Output the (x, y) coordinate of the center of the cell containing the given text.  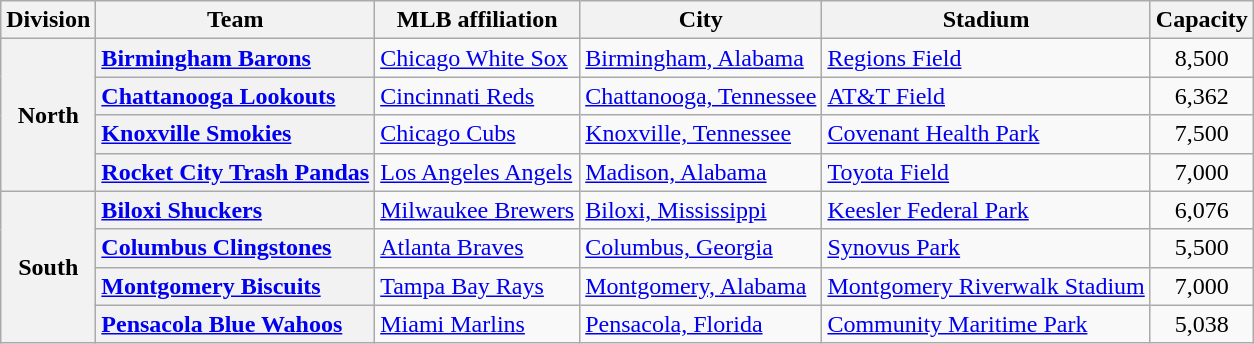
Birmingham Barons (236, 58)
Regions Field (986, 58)
Toyota Field (986, 172)
Chicago Cubs (478, 134)
Rocket City Trash Pandas (236, 172)
Division (48, 20)
Miami Marlins (478, 324)
Pensacola Blue Wahoos (236, 324)
Montgomery Riverwalk Stadium (986, 286)
Stadium (986, 20)
North (48, 115)
Madison, Alabama (701, 172)
8,500 (1202, 58)
Birmingham, Alabama (701, 58)
Covenant Health Park (986, 134)
Atlanta Braves (478, 248)
5,500 (1202, 248)
Pensacola, Florida (701, 324)
Columbus, Georgia (701, 248)
Cincinnati Reds (478, 96)
MLB affiliation (478, 20)
Chattanooga, Tennessee (701, 96)
6,362 (1202, 96)
Community Maritime Park (986, 324)
Team (236, 20)
AT&T Field (986, 96)
Montgomery, Alabama (701, 286)
Tampa Bay Rays (478, 286)
6,076 (1202, 210)
Knoxville, Tennessee (701, 134)
Chattanooga Lookouts (236, 96)
7,500 (1202, 134)
Synovus Park (986, 248)
Los Angeles Angels (478, 172)
Biloxi, Mississippi (701, 210)
Keesler Federal Park (986, 210)
Biloxi Shuckers (236, 210)
Milwaukee Brewers (478, 210)
5,038 (1202, 324)
City (701, 20)
Knoxville Smokies (236, 134)
Columbus Clingstones (236, 248)
Montgomery Biscuits (236, 286)
Capacity (1202, 20)
South (48, 267)
Chicago White Sox (478, 58)
